For the text-containing cell, return its midpoint in [X, Y] coordinate format. 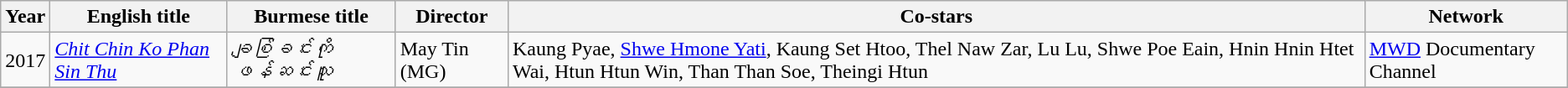
MWD Documentary Channel [1466, 60]
Co-stars [936, 17]
2017 [25, 60]
Year [25, 17]
Chit Chin Ko Phan Sin Thu [139, 60]
Network [1466, 17]
Burmese title [312, 17]
May Tin (MG) [451, 60]
Director [451, 17]
English title [139, 17]
Kaung Pyae, Shwe Hmone Yati, Kaung Set Htoo, Thel Naw Zar, Lu Lu, Shwe Poe Eain, Hnin Hnin Htet Wai, Htun Htun Win, Than Than Soe, Theingi Htun [936, 60]
ချစ်ခြင်းကိုဖန်ဆင်းသူ [312, 60]
